Identify which cell holds the provided text, then report its [X, Y] central coordinate. 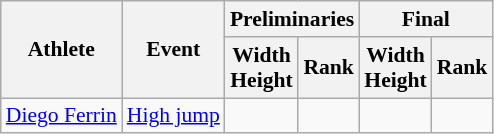
Diego Ferrin [62, 116]
Event [174, 50]
Preliminaries [292, 19]
Athlete [62, 50]
Final [426, 19]
High jump [174, 116]
